Search for the cell housing the specified text and yield its [X, Y] center coordinate. 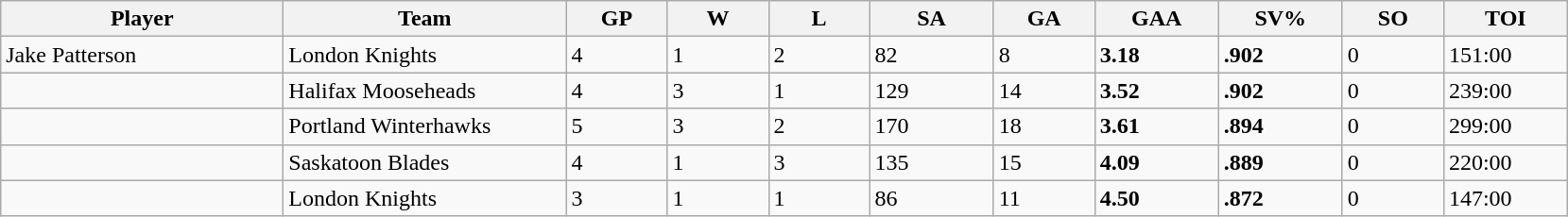
TOI [1505, 19]
.889 [1280, 162]
82 [932, 55]
4.09 [1157, 162]
18 [1043, 126]
Player [142, 19]
129 [932, 91]
5 [616, 126]
Saskatoon Blades [425, 162]
3.61 [1157, 126]
Halifax Mooseheads [425, 91]
3.52 [1157, 91]
3.18 [1157, 55]
8 [1043, 55]
86 [932, 198]
Team [425, 19]
Portland Winterhawks [425, 126]
239:00 [1505, 91]
SO [1393, 19]
15 [1043, 162]
L [818, 19]
W [718, 19]
4.50 [1157, 198]
SV% [1280, 19]
220:00 [1505, 162]
135 [932, 162]
GAA [1157, 19]
11 [1043, 198]
147:00 [1505, 198]
299:00 [1505, 126]
14 [1043, 91]
SA [932, 19]
151:00 [1505, 55]
170 [932, 126]
.894 [1280, 126]
Jake Patterson [142, 55]
GP [616, 19]
.872 [1280, 198]
GA [1043, 19]
